Detect which cell encompasses the target text, then output its (X, Y) center coordinate. 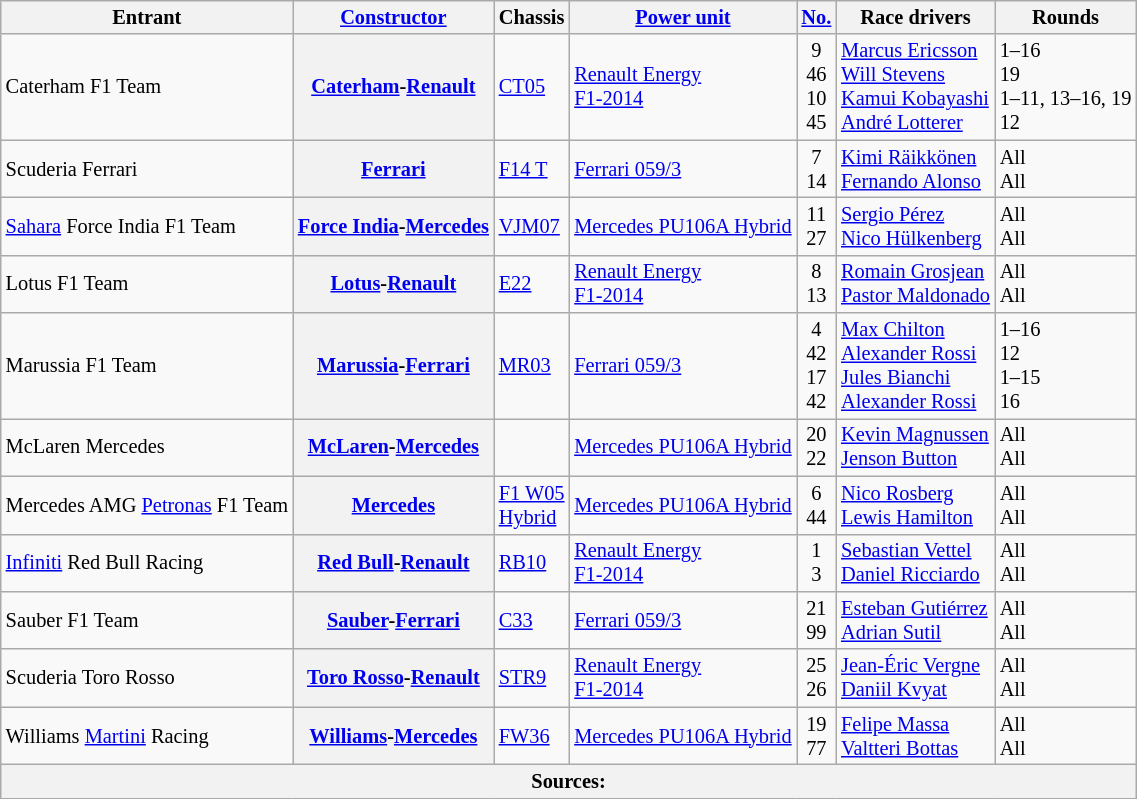
Esteban Gutiérrez Adrian Sutil (916, 620)
Max Chilton Alexander Rossi Jules Bianchi Alexander Rossi (916, 366)
Toro Rosso-Renault (394, 678)
813 (816, 284)
Marussia-Ferrari (394, 366)
13 (816, 563)
Power unit (682, 17)
2022 (816, 447)
714 (816, 169)
STR9 (532, 678)
Red Bull-Renault (394, 563)
4421742 (816, 366)
F1 W05Hybrid (532, 505)
E22 (532, 284)
Marussia F1 Team (147, 366)
Infiniti Red Bull Racing (147, 563)
McLaren Mercedes (147, 447)
Sergio Pérez Nico Hülkenberg (916, 226)
Mercedes (394, 505)
No. (816, 17)
Lotus F1 Team (147, 284)
RB10 (532, 563)
Sources: (569, 781)
VJM07 (532, 226)
2526 (816, 678)
C33 (532, 620)
Race drivers (916, 17)
Chassis (532, 17)
McLaren-Mercedes (394, 447)
Rounds (1066, 17)
Felipe Massa Valtteri Bottas (916, 736)
1977 (816, 736)
Kevin Magnussen Jenson Button (916, 447)
Sauber F1 Team (147, 620)
Marcus Ericsson Will Stevens Kamui Kobayashi André Lotterer (916, 87)
Kimi Räikkönen Fernando Alonso (916, 169)
Jean-Éric Vergne Daniil Kvyat (916, 678)
9461045 (816, 87)
MR03 (532, 366)
Constructor (394, 17)
Entrant (147, 17)
2199 (816, 620)
1127 (816, 226)
Romain Grosjean Pastor Maldonado (916, 284)
Lotus-Renault (394, 284)
Force India-Mercedes (394, 226)
Sebastian Vettel Daniel Ricciardo (916, 563)
Sauber-Ferrari (394, 620)
1–16121–1516 (1066, 366)
Williams Martini Racing (147, 736)
Williams-Mercedes (394, 736)
Caterham F1 Team (147, 87)
Mercedes AMG Petronas F1 Team (147, 505)
Nico Rosberg Lewis Hamilton (916, 505)
Sahara Force India F1 Team (147, 226)
644 (816, 505)
CT05 (532, 87)
1–16191–11, 13–16, 1912 (1066, 87)
FW36 (532, 736)
Ferrari (394, 169)
Scuderia Toro Rosso (147, 678)
Caterham-Renault (394, 87)
Scuderia Ferrari (147, 169)
F14 T (532, 169)
